Return the [X, Y] coordinate for the center point of the cell that contains the specified text.  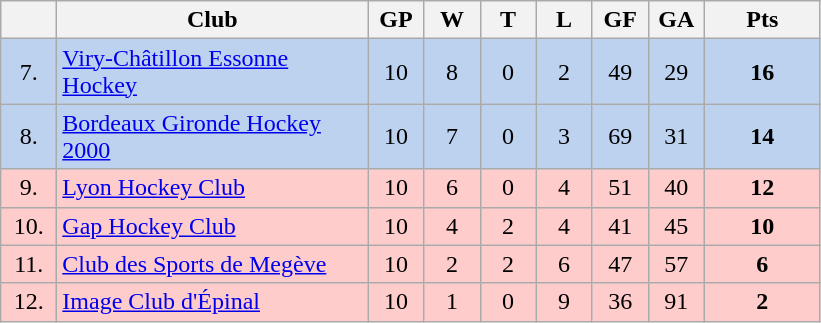
Club [212, 20]
9. [29, 188]
10. [29, 226]
1 [452, 302]
36 [620, 302]
57 [676, 264]
Viry-Châtillon Essonne Hockey‎ [212, 72]
69 [620, 136]
7. [29, 72]
3 [564, 136]
Bordeaux Gironde Hockey 2000 [212, 136]
12 [762, 188]
GP [396, 20]
Image Club d'Épinal [212, 302]
31 [676, 136]
91 [676, 302]
Gap Hockey Club [212, 226]
40 [676, 188]
41 [620, 226]
L [564, 20]
49 [620, 72]
7 [452, 136]
16 [762, 72]
9 [564, 302]
51 [620, 188]
GF [620, 20]
14 [762, 136]
8. [29, 136]
8 [452, 72]
29 [676, 72]
11. [29, 264]
12. [29, 302]
Lyon Hockey Club [212, 188]
47 [620, 264]
45 [676, 226]
Club des Sports de Megève [212, 264]
W [452, 20]
GA [676, 20]
Pts [762, 20]
T [508, 20]
